Provide the (X, Y) coordinate of the cell's center where the given text is located.  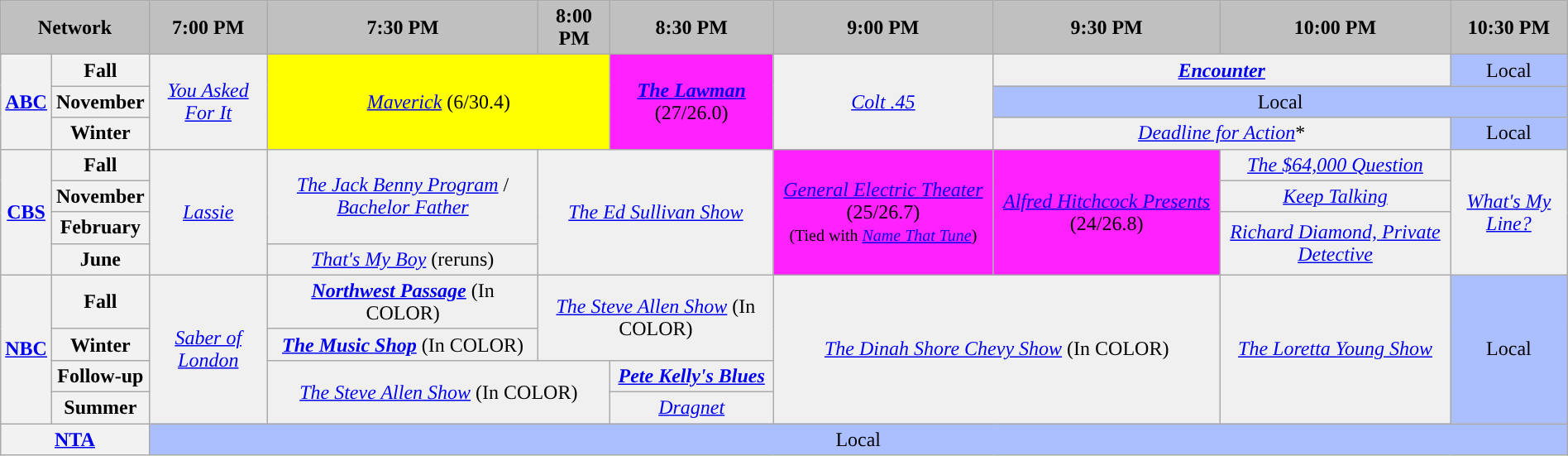
Richard Diamond, Private Detective (1335, 243)
ABC (26, 102)
8:30 PM (691, 28)
7:00 PM (208, 28)
Pete Kelly's Blues (691, 376)
7:30 PM (403, 28)
Encounter (1222, 70)
Follow-up (100, 376)
NTA (74, 439)
February (100, 228)
The Loretta Young Show (1335, 349)
10:30 PM (1509, 28)
What's My Line? (1509, 212)
CBS (26, 212)
Keep Talking (1335, 196)
Maverick (6/30.4) (438, 102)
The Dinah Shore Chevy Show (In COLOR) (997, 349)
Saber of London (208, 349)
Summer (100, 407)
Network (74, 28)
8:00 PM (574, 28)
The Ed Sullivan Show (656, 212)
You Asked For It (208, 102)
Lassie (208, 212)
Alfred Hitchcock Presents (24/26.8) (1107, 212)
June (100, 259)
NBC (26, 349)
The Jack Benny Program / Bachelor Father (403, 196)
That's My Boy (reruns) (403, 259)
Deadline for Action* (1222, 133)
10:00 PM (1335, 28)
Dragnet (691, 407)
9:00 PM (883, 28)
The $64,000 Question (1335, 165)
General Electric Theater (25/26.7)(Tied with Name That Tune) (883, 212)
The Music Shop (In COLOR) (403, 344)
The Lawman (27/26.0) (691, 102)
9:30 PM (1107, 28)
Northwest Passage (In COLOR) (403, 301)
Colt .45 (883, 102)
